Capture the cell that displays the provided text and extract its [x, y] central coordinate. 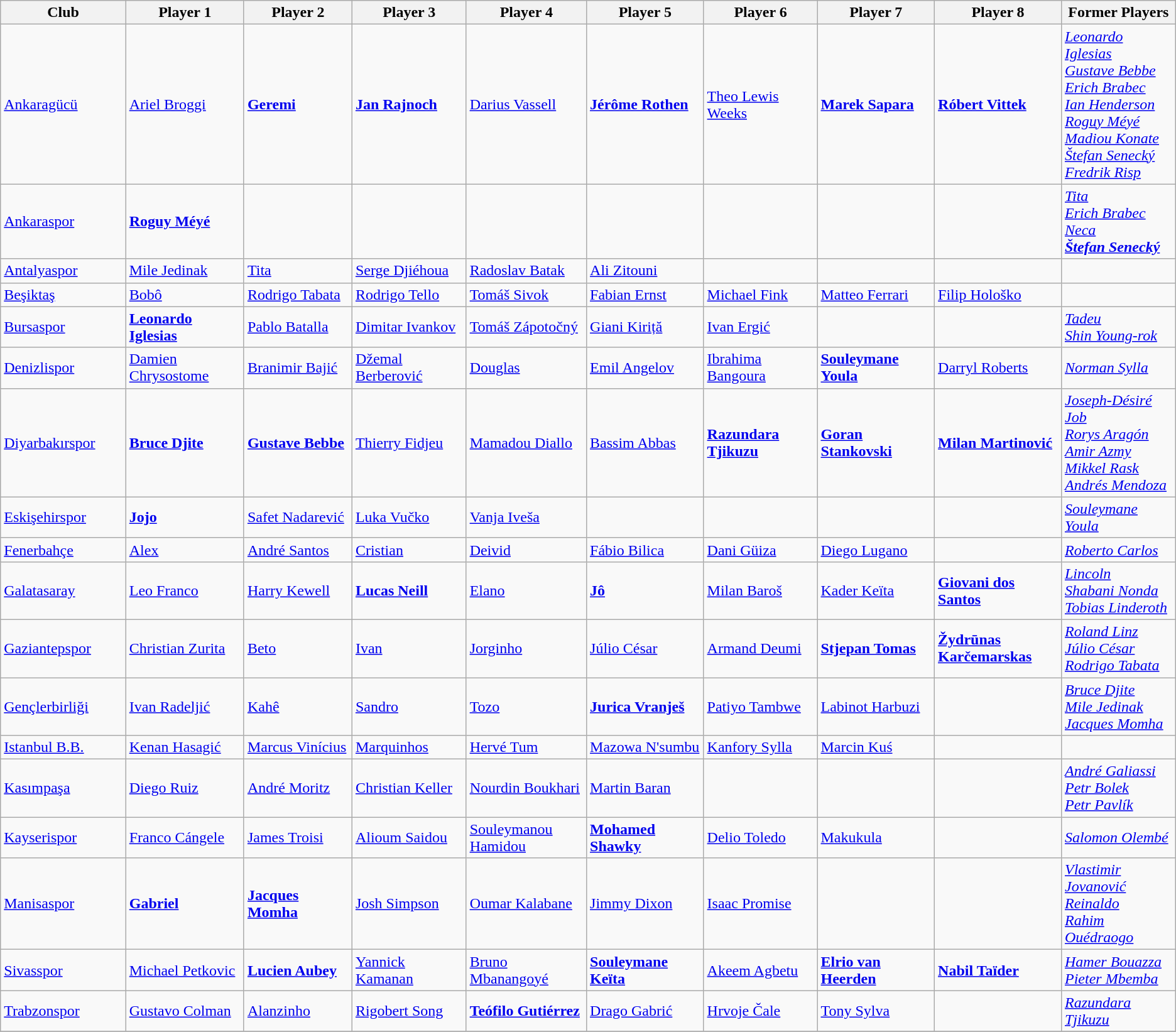
Club [63, 13]
Eskişehirspor [63, 518]
Lincoln Shabani Nonda Tobias Linderoth [1118, 590]
Armand Deumi [760, 648]
Souleymane Keïta [646, 970]
Trabzonspor [63, 1011]
Beto [298, 648]
Vanja Iveša [526, 518]
Tita [298, 271]
Tony Sylva [876, 1011]
Matteo Ferrari [876, 295]
Geremi [298, 104]
Mamadou Diallo [526, 442]
Goran Stankovski [876, 442]
Josh Simpson [409, 904]
Tomáš Sivok [526, 295]
Jacques Momha [298, 904]
Rodrigo Tello [409, 295]
Ariel Broggi [185, 104]
Marquinhos [409, 747]
Labinot Harbuzi [876, 706]
Pablo Batalla [298, 327]
Dimitar Ivankov [409, 327]
Player 6 [760, 13]
Milan Martinović [998, 442]
Beşiktaş [63, 295]
Jô [646, 590]
Player 4 [526, 13]
Salomon Olembé [1118, 838]
André Moritz [298, 788]
Róbert Vittek [998, 104]
Nabil Taïder [998, 970]
Marcus Vinícius [298, 747]
Radoslav Batak [526, 271]
Kenan Hasagić [185, 747]
Jan Rajnoch [409, 104]
Jorginho [526, 648]
Jimmy Dixon [646, 904]
Joseph-Désiré Job Rorys Aragón Amir Azmy Mikkel Rask Andrés Mendoza [1118, 442]
Nourdin Boukhari [526, 788]
Yannick Kamanan [409, 970]
Akeem Agbetu [760, 970]
Stjepan Tomas [876, 648]
Fenerbahçe [63, 550]
Bassim Abbas [646, 442]
Safet Nadarević [298, 518]
Mazowa N'sumbu [646, 747]
Roguy Méyé [185, 221]
Thierry Fidjeu [409, 442]
Marek Sapara [876, 104]
Manisaspor [63, 904]
Michael Fink [760, 295]
Bruce Djite [185, 442]
Norman Sylla [1118, 368]
Isaac Promise [760, 904]
Douglas [526, 368]
Darryl Roberts [998, 368]
Branimir Bajić [298, 368]
Player 5 [646, 13]
Souleymanou Hamidou [526, 838]
Bruno Mbanangoyé [526, 970]
Former Players [1118, 13]
Michael Petkovic [185, 970]
Christian Zurita [185, 648]
Jurica Vranješ [646, 706]
Kanfory Sylla [760, 747]
Ivan Radeljić [185, 706]
Ankaragücü [63, 104]
Giovani dos Santos [998, 590]
Hervé Tum [526, 747]
Jérôme Rothen [646, 104]
Bobô [185, 295]
Mile Jedinak [185, 271]
Ivan [409, 648]
Ankaraspor [63, 221]
Alex [185, 550]
Fábio Bilica [646, 550]
Drago Gabrić [646, 1011]
Rigobert Song [409, 1011]
Player 7 [876, 13]
Oumar Kalabane [526, 904]
Deivid [526, 550]
Diyarbakırspor [63, 442]
Elrio van Heerden [876, 970]
Diego Ruiz [185, 788]
Luka Vučko [409, 518]
Kayserispor [63, 838]
Leo Franco [185, 590]
Giani Kiriță [646, 327]
Vlastimir Jovanović Reinaldo Rahim Ouédraogo [1118, 904]
Christian Keller [409, 788]
Gençlerbirliği [63, 706]
Lucas Neill [409, 590]
Makukula [876, 838]
Žydrūnas Karčemarskas [998, 648]
Alioum Saidou [409, 838]
Cristian [409, 550]
Darius Vassell [526, 104]
Patiyo Tambwe [760, 706]
Rodrigo Tabata [298, 295]
Marcin Kuś [876, 747]
Leonardo Iglesias [185, 327]
Sivasspor [63, 970]
Gustavo Colman [185, 1011]
James Troisi [298, 838]
Leonardo Iglesias Gustave Bebbe Erich Brabec Ian Henderson Roguy Méyé Madiou Konate Štefan Senecký Fredrik Risp [1118, 104]
Sandro [409, 706]
Džemal Berberović [409, 368]
Antalyaspor [63, 271]
André Santos [298, 550]
Ibrahima Bangoura [760, 368]
Ivan Ergić [760, 327]
Martin Baran [646, 788]
Theo Lewis Weeks [760, 104]
Delio Toledo [760, 838]
Player 2 [298, 13]
Harry Kewell [298, 590]
Gaziantepspor [63, 648]
Player 8 [998, 13]
Hamer Bouazza Pieter Mbemba [1118, 970]
Damien Chrysostome [185, 368]
Gustave Bebbe [298, 442]
Roland Linz Júlio César Rodrigo Tabata [1118, 648]
Milan Baroš [760, 590]
Diego Lugano [876, 550]
Kahê [298, 706]
Emil Angelov [646, 368]
Elano [526, 590]
Filip Hološko [998, 295]
Player 1 [185, 13]
Denizlispor [63, 368]
Tozo [526, 706]
Jojo [185, 518]
Kader Keïta [876, 590]
Galatasaray [63, 590]
Serge Djiéhoua [409, 271]
Hrvoje Čale [760, 1011]
Tadeu Shin Young-rok [1118, 327]
Player 3 [409, 13]
Lucien Aubey [298, 970]
Kasımpaşa [63, 788]
Bursaspor [63, 327]
Bruce Djite Mile Jedinak Jacques Momha [1118, 706]
Mohamed Shawky [646, 838]
Tomáš Zápotočný [526, 327]
Dani Güiza [760, 550]
Istanbul B.B. [63, 747]
Alanzinho [298, 1011]
Gabriel [185, 904]
Fabian Ernst [646, 295]
Teófilo Gutiérrez [526, 1011]
André Galiassi Petr Bolek Petr Pavlík [1118, 788]
Tita Erich Brabec Neca Štefan Senecký [1118, 221]
Ali Zitouni [646, 271]
Franco Cángele [185, 838]
Roberto Carlos [1118, 550]
Júlio César [646, 648]
